Detect which cell encompasses the target text, then output its (X, Y) center coordinate. 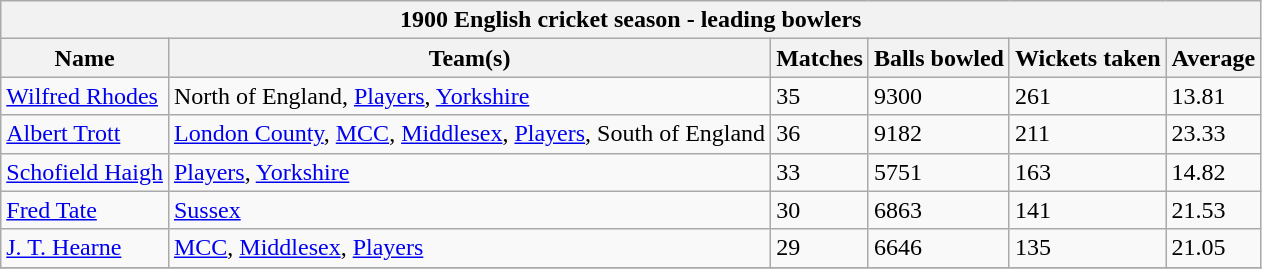
Wickets taken (1088, 58)
6646 (938, 248)
Sussex (469, 210)
30 (820, 210)
Matches (820, 58)
J. T. Hearne (85, 248)
London County, MCC, Middlesex, Players, South of England (469, 134)
141 (1088, 210)
Average (1214, 58)
261 (1088, 96)
Balls bowled (938, 58)
Albert Trott (85, 134)
29 (820, 248)
Wilfred Rhodes (85, 96)
21.53 (1214, 210)
13.81 (1214, 96)
Players, Yorkshire (469, 172)
Schofield Haigh (85, 172)
North of England, Players, Yorkshire (469, 96)
14.82 (1214, 172)
163 (1088, 172)
21.05 (1214, 248)
6863 (938, 210)
211 (1088, 134)
23.33 (1214, 134)
5751 (938, 172)
Name (85, 58)
MCC, Middlesex, Players (469, 248)
9182 (938, 134)
33 (820, 172)
36 (820, 134)
Team(s) (469, 58)
1900 English cricket season - leading bowlers (631, 20)
35 (820, 96)
Fred Tate (85, 210)
135 (1088, 248)
9300 (938, 96)
